Capture the cell that displays the provided text and extract its (X, Y) central coordinate. 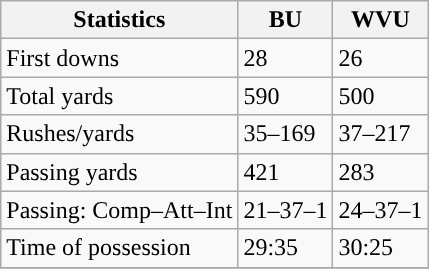
37–217 (380, 134)
BU (286, 20)
Time of possession (120, 248)
Passing: Comp–Att–Int (120, 210)
24–37–1 (380, 210)
Statistics (120, 20)
26 (380, 58)
Rushes/yards (120, 134)
500 (380, 96)
30:25 (380, 248)
28 (286, 58)
590 (286, 96)
WVU (380, 20)
First downs (120, 58)
283 (380, 172)
Passing yards (120, 172)
29:35 (286, 248)
21–37–1 (286, 210)
Total yards (120, 96)
35–169 (286, 134)
421 (286, 172)
